Extract the [x, y] coordinate from the center of the cell holding the provided text.  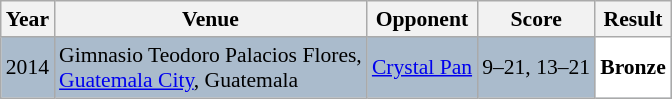
Year [28, 19]
Result [633, 19]
Venue [210, 19]
Gimnasio Teodoro Palacios Flores,Guatemala City, Guatemala [210, 68]
Opponent [422, 19]
9–21, 13–21 [536, 68]
Bronze [633, 68]
2014 [28, 68]
Score [536, 19]
Crystal Pan [422, 68]
